Detect which cell encompasses the target text, then output its (X, Y) center coordinate. 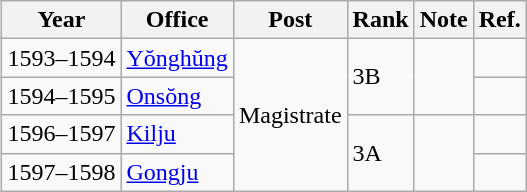
Note (444, 20)
3A (380, 153)
Yŏnghŭng (177, 58)
Rank (380, 20)
1594–1595 (62, 96)
3B (380, 77)
Gongju (177, 172)
Onsŏng (177, 96)
Ref. (500, 20)
1596–1597 (62, 134)
Post (290, 20)
1593–1594 (62, 58)
Year (62, 20)
1597–1598 (62, 172)
Kilju (177, 134)
Office (177, 20)
Magistrate (290, 115)
